Find where the given text appears and provide that cell's center as [x, y] coordinate. 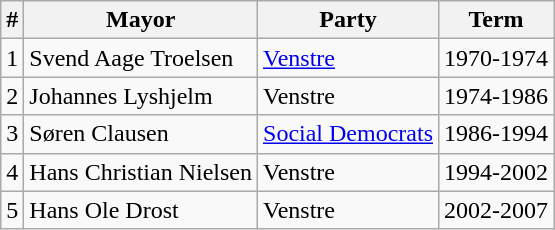
Term [496, 20]
Hans Ole Drost [141, 210]
1974-1986 [496, 96]
Johannes Lyshjelm [141, 96]
5 [12, 210]
3 [12, 134]
Mayor [141, 20]
Svend Aage Troelsen [141, 58]
4 [12, 172]
Hans Christian Nielsen [141, 172]
1986-1994 [496, 134]
1970-1974 [496, 58]
# [12, 20]
Søren Clausen [141, 134]
2 [12, 96]
Social Democrats [348, 134]
1994-2002 [496, 172]
1 [12, 58]
2002-2007 [496, 210]
Party [348, 20]
